Return (x, y) of the center of cell containing provided text 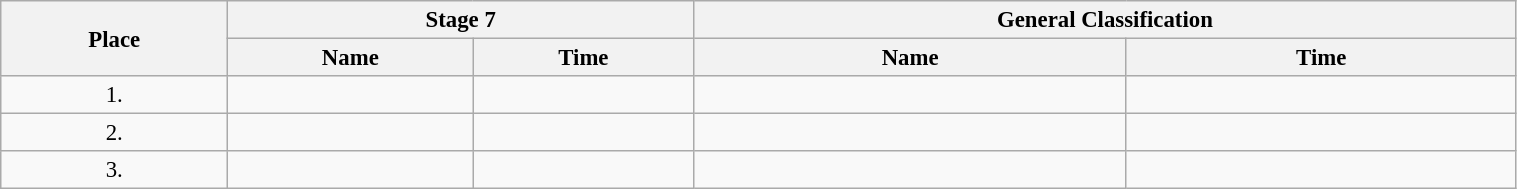
3. (114, 170)
2. (114, 133)
General Classification (1105, 20)
Place (114, 38)
Stage 7 (461, 20)
1. (114, 95)
